Pinpoint the cell where the given text exists, returning its (X, Y) midpoint coordinate. 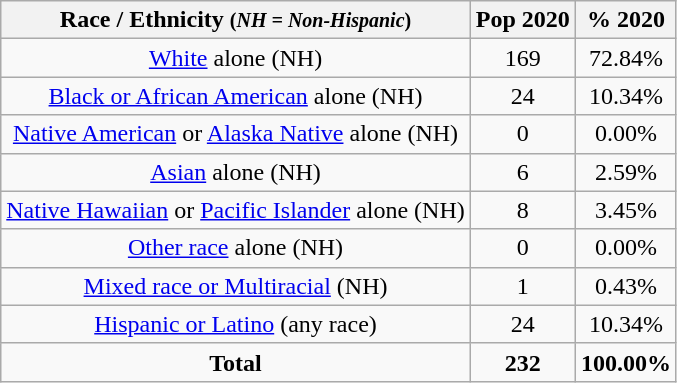
Asian alone (NH) (236, 172)
Total (236, 362)
Black or African American alone (NH) (236, 96)
Other race alone (NH) (236, 248)
White alone (NH) (236, 58)
Pop 2020 (522, 20)
100.00% (626, 362)
Hispanic or Latino (any race) (236, 324)
Native Hawaiian or Pacific Islander alone (NH) (236, 210)
Race / Ethnicity (NH = Non-Hispanic) (236, 20)
232 (522, 362)
1 (522, 286)
% 2020 (626, 20)
2.59% (626, 172)
3.45% (626, 210)
6 (522, 172)
0.43% (626, 286)
8 (522, 210)
Native American or Alaska Native alone (NH) (236, 134)
72.84% (626, 58)
Mixed race or Multiracial (NH) (236, 286)
169 (522, 58)
